Find where the given text appears and provide that cell's center as [X, Y] coordinate. 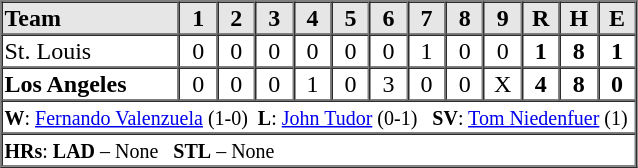
X [503, 84]
5 [350, 18]
HRs: LAD – None STL – None [319, 150]
R [541, 18]
6 [388, 18]
2 [236, 18]
Los Angeles [91, 84]
E [617, 18]
St. Louis [91, 50]
W: Fernando Valenzuela (1-0) L: John Tudor (0-1) SV: Tom Niedenfuer (1) [319, 116]
H [579, 18]
Team [91, 18]
7 [427, 18]
9 [503, 18]
